Return the (X, Y) coordinate for the center point of the cell that contains the specified text.  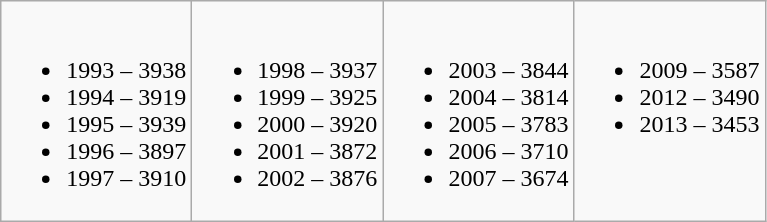
2009 – 35872012 – 34902013 – 3453 (670, 112)
1993 – 39381994 – 39191995 – 39391996 – 38971997 – 3910 (96, 112)
2003 – 38442004 – 38142005 – 37832006 – 37102007 – 3674 (478, 112)
1998 – 39371999 – 39252000 – 39202001 – 38722002 – 3876 (288, 112)
